Return [X, Y] of the center of cell containing provided text 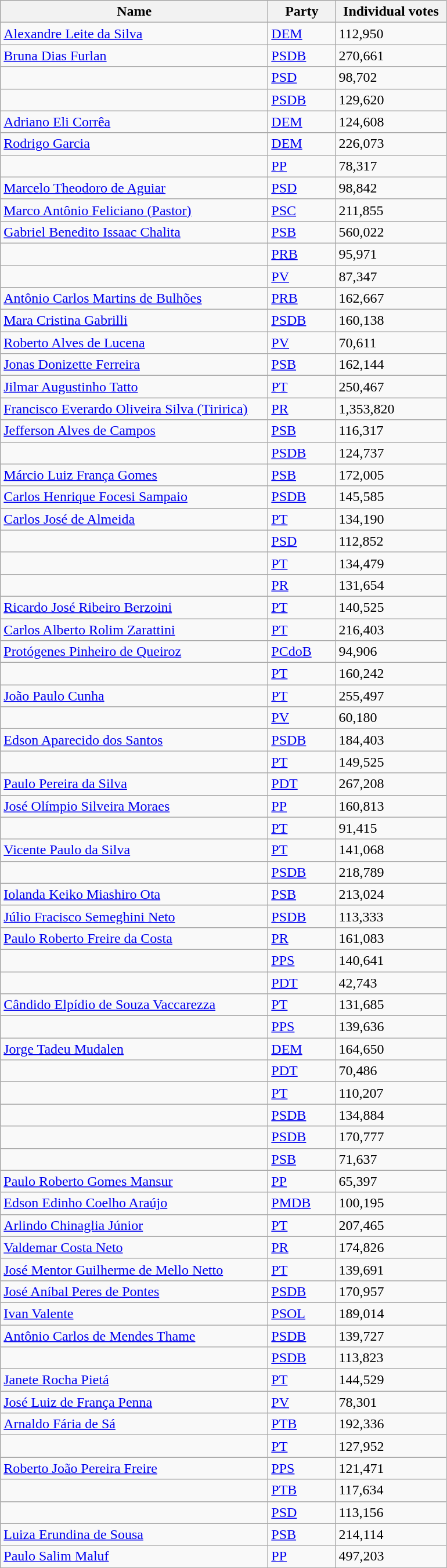
65,397 [391, 1181]
192,336 [391, 1424]
98,702 [391, 78]
Arlindo Chinaglia Júnior [135, 1225]
Name [135, 12]
250,467 [391, 387]
José Mentor Guilherme de Mello Netto [135, 1269]
94,906 [391, 652]
João Paulo Cunha [135, 696]
160,242 [391, 674]
Carlos Alberto Rolim Zarattini [135, 629]
174,826 [391, 1247]
Paulo Pereira da Silva [135, 784]
Cândido Elpídio de Souza Vaccarezza [135, 1005]
267,208 [391, 784]
255,497 [391, 696]
139,691 [391, 1269]
PMDB [302, 1203]
218,789 [391, 872]
216,403 [391, 629]
127,952 [391, 1446]
Mara Cristina Gabrilli [135, 321]
124,737 [391, 453]
70,611 [391, 343]
Márcio Luiz França Gomes [135, 475]
162,144 [391, 365]
Antônio Carlos de Mendes Thame [135, 1335]
116,317 [391, 431]
131,654 [391, 585]
213,024 [391, 894]
189,014 [391, 1313]
78,317 [391, 166]
98,842 [391, 188]
207,465 [391, 1225]
Jefferson Alves de Campos [135, 431]
José Luiz de França Penna [135, 1402]
Ricardo José Ribeiro Berzoini [135, 607]
124,608 [391, 122]
497,203 [391, 1556]
145,585 [391, 497]
Carlos Henrique Focesi Sampaio [135, 497]
78,301 [391, 1402]
140,641 [391, 960]
100,195 [391, 1203]
Paulo Salim Maluf [135, 1556]
117,634 [391, 1490]
José Aníbal Peres de Pontes [135, 1291]
112,852 [391, 541]
60,180 [391, 718]
Vicente Paulo da Silva [135, 850]
139,727 [391, 1335]
134,884 [391, 1115]
Jorge Tadeu Mudalen [135, 1049]
226,073 [391, 144]
560,022 [391, 232]
172,005 [391, 475]
270,661 [391, 56]
Roberto João Pereira Freire [135, 1468]
134,190 [391, 519]
Party [302, 12]
42,743 [391, 983]
Luiza Erundina de Sousa [135, 1534]
112,950 [391, 34]
Bruna Dias Furlan [135, 56]
110,207 [391, 1093]
Ivan Valente [135, 1313]
Marcelo Theodoro de Aguiar [135, 188]
Edson Aparecido dos Santos [135, 740]
87,347 [391, 277]
Janete Rocha Pietá [135, 1380]
Jilmar Augustinho Tatto [135, 387]
113,823 [391, 1358]
70,486 [391, 1071]
PSC [302, 210]
Protógenes Pinheiro de Queiroz [135, 652]
129,620 [391, 100]
Arnaldo Fária de Sá [135, 1424]
Roberto Alves de Lucena [135, 343]
PCdoB [302, 652]
Carlos José de Almeida [135, 519]
91,415 [391, 828]
214,114 [391, 1534]
149,525 [391, 762]
José Olímpio Silveira Moraes [135, 806]
Paulo Roberto Gomes Mansur [135, 1181]
160,138 [391, 321]
113,156 [391, 1512]
139,636 [391, 1027]
Jonas Donizette Ferreira [135, 365]
Iolanda Keiko Miashiro Ota [135, 894]
164,650 [391, 1049]
Adriano Eli Corrêa [135, 122]
Edson Edinho Coelho Araújo [135, 1203]
95,971 [391, 254]
Paulo Roberto Freire da Costa [135, 938]
Individual votes [391, 12]
170,957 [391, 1291]
Alexandre Leite da Silva [135, 34]
Antônio Carlos Martins de Bulhões [135, 299]
211,855 [391, 210]
1,353,820 [391, 409]
PSOL [302, 1313]
Rodrigo Garcia [135, 144]
184,403 [391, 740]
160,813 [391, 806]
134,479 [391, 563]
71,637 [391, 1159]
170,777 [391, 1137]
131,685 [391, 1005]
140,525 [391, 607]
Júlio Fracisco Semeghini Neto [135, 916]
Valdemar Costa Neto [135, 1247]
Francisco Everardo Oliveira Silva (Tiririca) [135, 409]
144,529 [391, 1380]
121,471 [391, 1468]
141,068 [391, 850]
161,083 [391, 938]
113,333 [391, 916]
162,667 [391, 299]
Marco Antônio Feliciano (Pastor) [135, 210]
Gabriel Benedito Issaac Chalita [135, 232]
